Find where the given text appears and provide that cell's center as (x, y) coordinate. 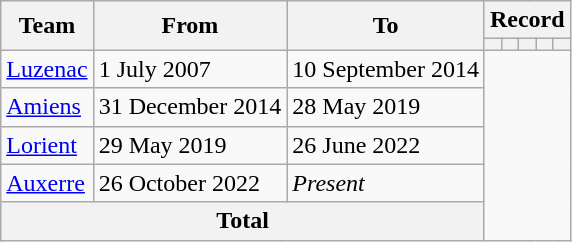
Luzenac (47, 69)
Lorient (47, 145)
28 May 2019 (386, 107)
Amiens (47, 107)
31 December 2014 (190, 107)
Total (243, 221)
Team (47, 26)
To (386, 26)
1 July 2007 (190, 69)
Auxerre (47, 183)
26 June 2022 (386, 145)
26 October 2022 (190, 183)
Present (386, 183)
Record (527, 20)
From (190, 26)
29 May 2019 (190, 145)
10 September 2014 (386, 69)
